From the cell containing the given text, extract its center point as (x, y) coordinate. 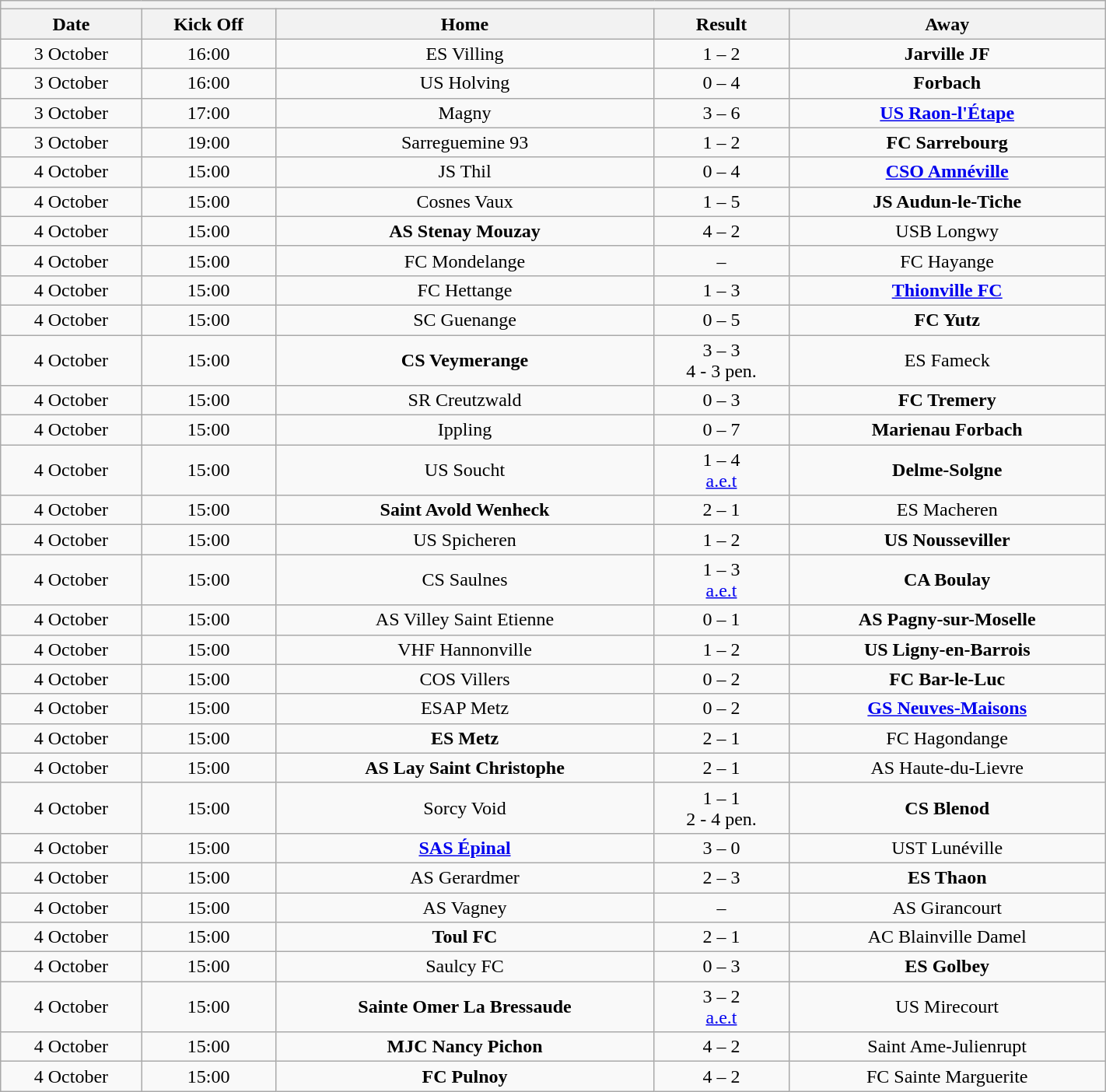
AS Stenay Mouzay (465, 231)
FC Pulnoy (465, 1076)
Sarreguemine 93 (465, 142)
FC Hagondange (947, 738)
ES Golbey (947, 967)
Saulcy FC (465, 967)
CA Boulay (947, 580)
AS Lay Saint Christophe (465, 768)
ES Macheren (947, 510)
17:00 (208, 113)
FC Tremery (947, 401)
Marienau Forbach (947, 430)
AS Pagny-sur-Moselle (947, 620)
Saint Avold Wenheck (465, 510)
FC Hettange (465, 290)
COS Villers (465, 679)
US Nousseviller (947, 540)
JS Thil (465, 172)
USB Longwy (947, 231)
US Raon-l'Étape (947, 113)
Sorcy Void (465, 807)
CS Veymerange (465, 359)
MJC Nancy Pichon (465, 1047)
FC Bar-le-Luc (947, 679)
3 – 3 4 - 3 pen. (722, 359)
0 – 7 (722, 430)
3 – 0 (722, 848)
VHF Hannonville (465, 649)
AS Villey Saint Etienne (465, 620)
AS Gerardmer (465, 877)
0 – 5 (722, 320)
Thionville FC (947, 290)
1 – 5 (722, 201)
FC Mondelange (465, 261)
Jarville JF (947, 54)
ESAP Metz (465, 709)
Saint Ame-Julienrupt (947, 1047)
ES Villing (465, 54)
Ippling (465, 430)
Kick Off (208, 24)
UST Lunéville (947, 848)
3 – 2 a.e.t (722, 1006)
AS Girancourt (947, 908)
Away (947, 24)
US Holving (465, 83)
CSO Amnéville (947, 172)
SC Guenange (465, 320)
Home (465, 24)
US Soucht (465, 470)
US Spicheren (465, 540)
Cosnes Vaux (465, 201)
US Mirecourt (947, 1006)
19:00 (208, 142)
Toul FC (465, 937)
FC Sainte Marguerite (947, 1076)
JS Audun-le-Tiche (947, 201)
AS Haute-du-Lievre (947, 768)
GS Neuves-Maisons (947, 709)
CS Saulnes (465, 580)
Result (722, 24)
AC Blainville Damel (947, 937)
Forbach (947, 83)
ES Metz (465, 738)
US Ligny-en-Barrois (947, 649)
SAS Épinal (465, 848)
3 – 6 (722, 113)
FC Sarrebourg (947, 142)
AS Vagney (465, 908)
1 – 3 a.e.t (722, 580)
Magny (465, 113)
ES Fameck (947, 359)
FC Yutz (947, 320)
SR Creutzwald (465, 401)
CS Blenod (947, 807)
ES Thaon (947, 877)
2 – 3 (722, 877)
0 – 1 (722, 620)
1 – 3 (722, 290)
FC Hayange (947, 261)
Sainte Omer La Bressaude (465, 1006)
Date (72, 24)
Delme-Solgne (947, 470)
1 – 4 a.e.t (722, 470)
1 – 1 2 - 4 pen. (722, 807)
